Identify which cell holds the provided text, then report its (X, Y) central coordinate. 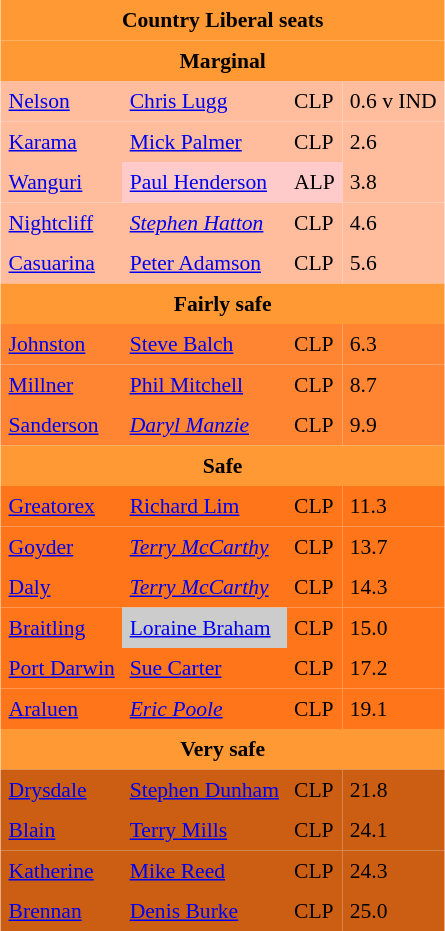
Goyder (62, 546)
Marginal (222, 60)
Phil Mitchell (204, 384)
Loraine Braham (204, 627)
Eric Poole (204, 708)
Country Liberal seats (222, 20)
9.9 (393, 425)
Johnston (62, 344)
17.2 (393, 668)
Denis Burke (204, 911)
25.0 (393, 911)
Port Darwin (62, 668)
Brennan (62, 911)
6.3 (393, 344)
Millner (62, 384)
2.6 (393, 141)
13.7 (393, 546)
Stephen Hatton (204, 222)
Katherine (62, 870)
Nightcliff (62, 222)
ALP (314, 182)
Wanguri (62, 182)
Richard Lim (204, 506)
Mike Reed (204, 870)
Paul Henderson (204, 182)
Peter Adamson (204, 263)
Fairly safe (222, 303)
Chris Lugg (204, 101)
15.0 (393, 627)
Blain (62, 830)
24.1 (393, 830)
Steve Balch (204, 344)
Casuarina (62, 263)
Terry Mills (204, 830)
Daryl Manzie (204, 425)
Drysdale (62, 789)
Very safe (222, 749)
14.3 (393, 587)
Nelson (62, 101)
0.6 v IND (393, 101)
Araluen (62, 708)
Daly (62, 587)
Safe (222, 465)
Sanderson (62, 425)
Sue Carter (204, 668)
Braitling (62, 627)
19.1 (393, 708)
11.3 (393, 506)
24.3 (393, 870)
Karama (62, 141)
4.6 (393, 222)
8.7 (393, 384)
5.6 (393, 263)
Mick Palmer (204, 141)
Greatorex (62, 506)
3.8 (393, 182)
21.8 (393, 789)
Stephen Dunham (204, 789)
